Provide the (x, y) coordinate of the cell's center where the given text is located.  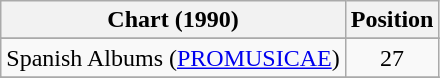
Chart (1990) (173, 20)
27 (392, 58)
Spanish Albums (PROMUSICAE) (173, 58)
Position (392, 20)
